Extract the (X, Y) coordinate from the center of the cell holding the provided text.  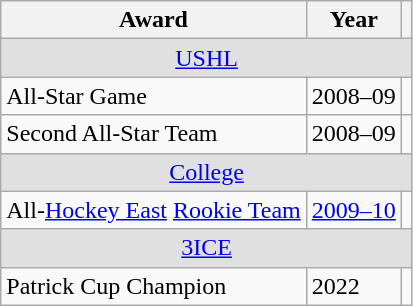
2022 (354, 286)
Award (154, 20)
Year (354, 20)
Patrick Cup Champion (154, 286)
All-Hockey East Rookie Team (154, 210)
College (207, 172)
3ICE (207, 248)
Second All-Star Team (154, 134)
2009–10 (354, 210)
All-Star Game (154, 96)
USHL (207, 58)
